Locate the cell with the specified text and output its [X, Y] center coordinate. 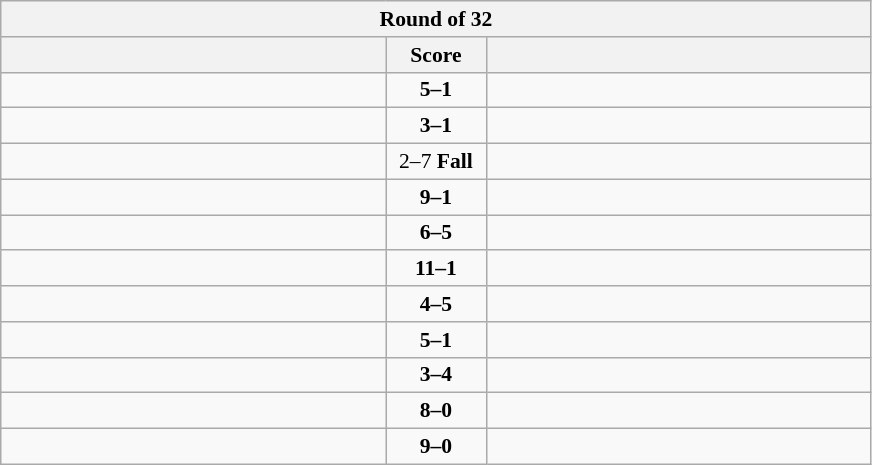
4–5 [436, 304]
Round of 32 [436, 19]
Score [436, 55]
2–7 Fall [436, 162]
9–0 [436, 447]
6–5 [436, 233]
9–1 [436, 197]
11–1 [436, 269]
8–0 [436, 411]
3–4 [436, 375]
3–1 [436, 126]
